Locate the cell with the specified text and output its (x, y) center coordinate. 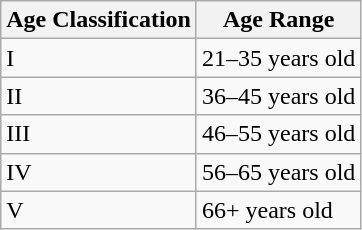
66+ years old (278, 210)
I (99, 58)
Age Range (278, 20)
Age Classification (99, 20)
IV (99, 172)
III (99, 134)
V (99, 210)
21–35 years old (278, 58)
46–55 years old (278, 134)
56–65 years old (278, 172)
II (99, 96)
36–45 years old (278, 96)
